Provide the [x, y] coordinate of the cell's center where the given text is located.  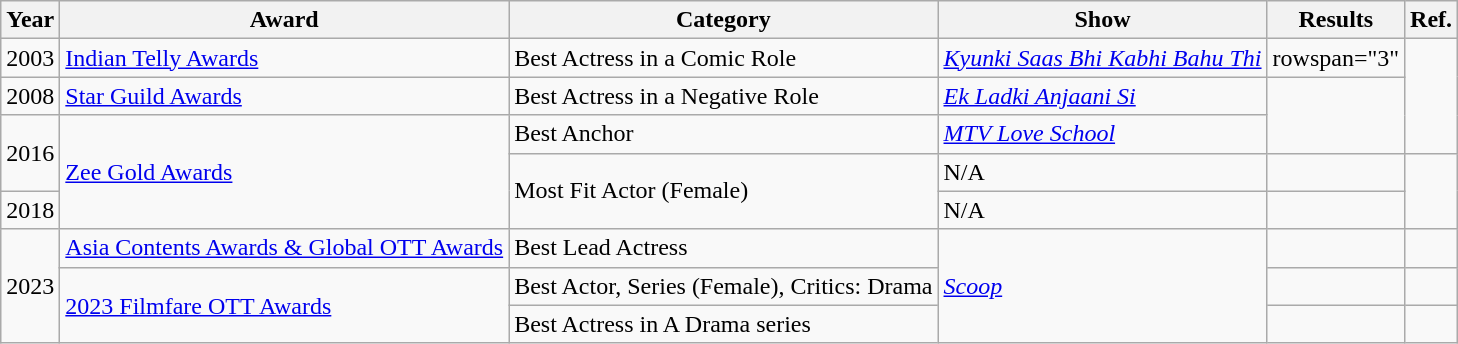
MTV Love School [1102, 134]
Scoop [1102, 286]
2003 [30, 58]
Best Lead Actress [724, 248]
Best Actress in a Comic Role [724, 58]
Indian Telly Awards [284, 58]
Best Actress in A Drama series [724, 324]
2023 Filmfare OTT Awards [284, 305]
Ref. [1432, 20]
rowspan="3" [1336, 58]
2018 [30, 210]
Results [1336, 20]
Show [1102, 20]
Award [284, 20]
Zee Gold Awards [284, 172]
Best Actor, Series (Female), Critics: Drama [724, 286]
2008 [30, 96]
Best Anchor [724, 134]
Best Actress in a Negative Role [724, 96]
Most Fit Actor (Female) [724, 191]
Ek Ladki Anjaani Si [1102, 96]
Kyunki Saas Bhi Kabhi Bahu Thi [1102, 58]
2016 [30, 153]
Star Guild Awards [284, 96]
Year [30, 20]
2023 [30, 286]
Category [724, 20]
Asia Contents Awards & Global OTT Awards [284, 248]
